For the text-containing cell, return its midpoint in (x, y) coordinate format. 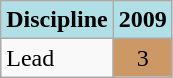
3 (142, 58)
Lead (57, 58)
Discipline (57, 20)
2009 (142, 20)
